Search for the cell housing the specified text and yield its [x, y] center coordinate. 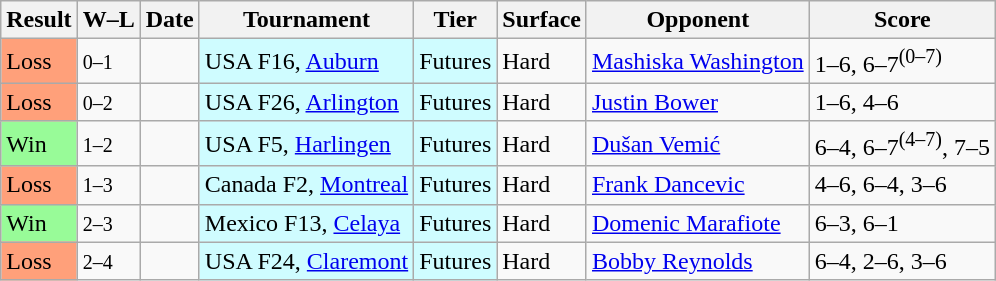
Dušan Vemić [698, 144]
2–3 [108, 223]
Tier [456, 20]
0–2 [108, 102]
1–2 [108, 144]
1–3 [108, 185]
6–3, 6–1 [902, 223]
1–6, 4–6 [902, 102]
Opponent [698, 20]
Surface [542, 20]
Date [170, 20]
Mashiska Washington [698, 62]
W–L [108, 20]
Domenic Marafiote [698, 223]
1–6, 6–7(0–7) [902, 62]
Score [902, 20]
Frank Dancevic [698, 185]
Result [39, 20]
Canada F2, Montreal [306, 185]
USA F24, Claremont [306, 261]
USA F26, Arlington [306, 102]
Tournament [306, 20]
USA F16, Auburn [306, 62]
6–4, 2–6, 3–6 [902, 261]
2–4 [108, 261]
0–1 [108, 62]
Justin Bower [698, 102]
Mexico F13, Celaya [306, 223]
6–4, 6–7(4–7), 7–5 [902, 144]
USA F5, Harlingen [306, 144]
Bobby Reynolds [698, 261]
4–6, 6–4, 3–6 [902, 185]
